Determine the [x, y] coordinate at the center of the cell enclosing the given text.  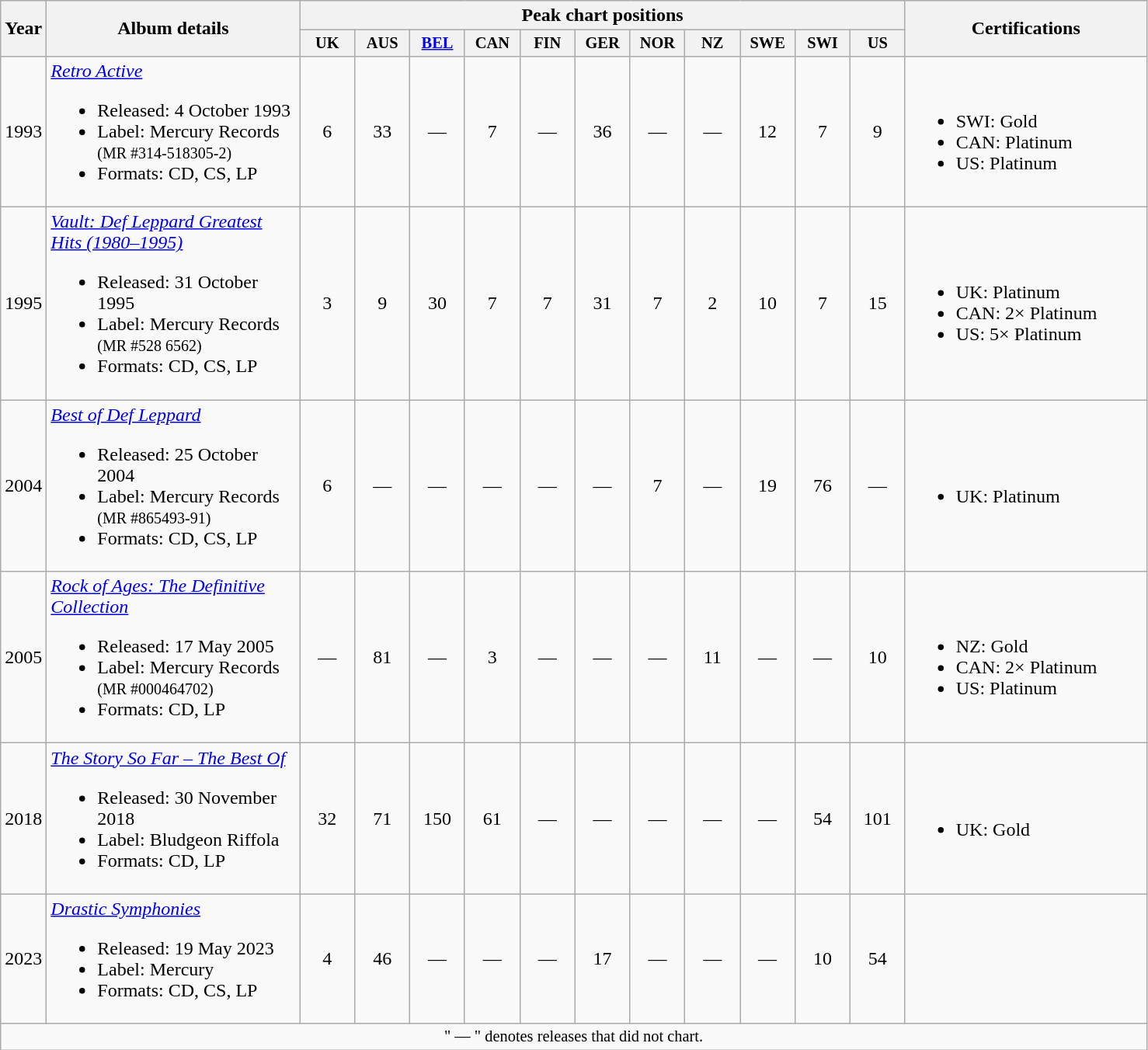
UK: Gold [1025, 819]
46 [382, 958]
76 [823, 486]
12 [767, 131]
19 [767, 486]
FIN [547, 43]
NOR [657, 43]
US [878, 43]
71 [382, 819]
150 [438, 819]
Vault: Def Leppard Greatest Hits (1980–1995)Released: 31 October 1995Label: Mercury Records (MR #528 6562)Formats: CD, CS, LP [173, 304]
2 [713, 304]
4 [328, 958]
BEL [438, 43]
1993 [23, 131]
AUS [382, 43]
Drastic SymphoniesReleased: 19 May 2023Label: MercuryFormats: CD, CS, LP [173, 958]
15 [878, 304]
33 [382, 131]
61 [492, 819]
SWI [823, 43]
30 [438, 304]
Album details [173, 29]
Rock of Ages: The Definitive CollectionReleased: 17 May 2005Label: Mercury Records (MR #000464702)Formats: CD, LP [173, 657]
GER [603, 43]
UK [328, 43]
NZ: GoldCAN: 2× PlatinumUS: Platinum [1025, 657]
Peak chart positions [603, 16]
1995 [23, 304]
32 [328, 819]
101 [878, 819]
36 [603, 131]
Retro ActiveReleased: 4 October 1993Label: Mercury Records (MR #314-518305-2)Formats: CD, CS, LP [173, 131]
2004 [23, 486]
Year [23, 29]
The Story So Far – The Best OfReleased: 30 November 2018Label: Bludgeon RiffolaFormats: CD, LP [173, 819]
SWE [767, 43]
UK: Platinum [1025, 486]
31 [603, 304]
2005 [23, 657]
11 [713, 657]
" — " denotes releases that did not chart. [574, 1037]
17 [603, 958]
SWI: GoldCAN: PlatinumUS: Platinum [1025, 131]
81 [382, 657]
UK: PlatinumCAN: 2× PlatinumUS: 5× Platinum [1025, 304]
Certifications [1025, 29]
2018 [23, 819]
Best of Def LeppardReleased: 25 October 2004Label: Mercury Records (MR #865493-91)Formats: CD, CS, LP [173, 486]
NZ [713, 43]
CAN [492, 43]
2023 [23, 958]
